Detect which cell encompasses the target text, then output its [X, Y] center coordinate. 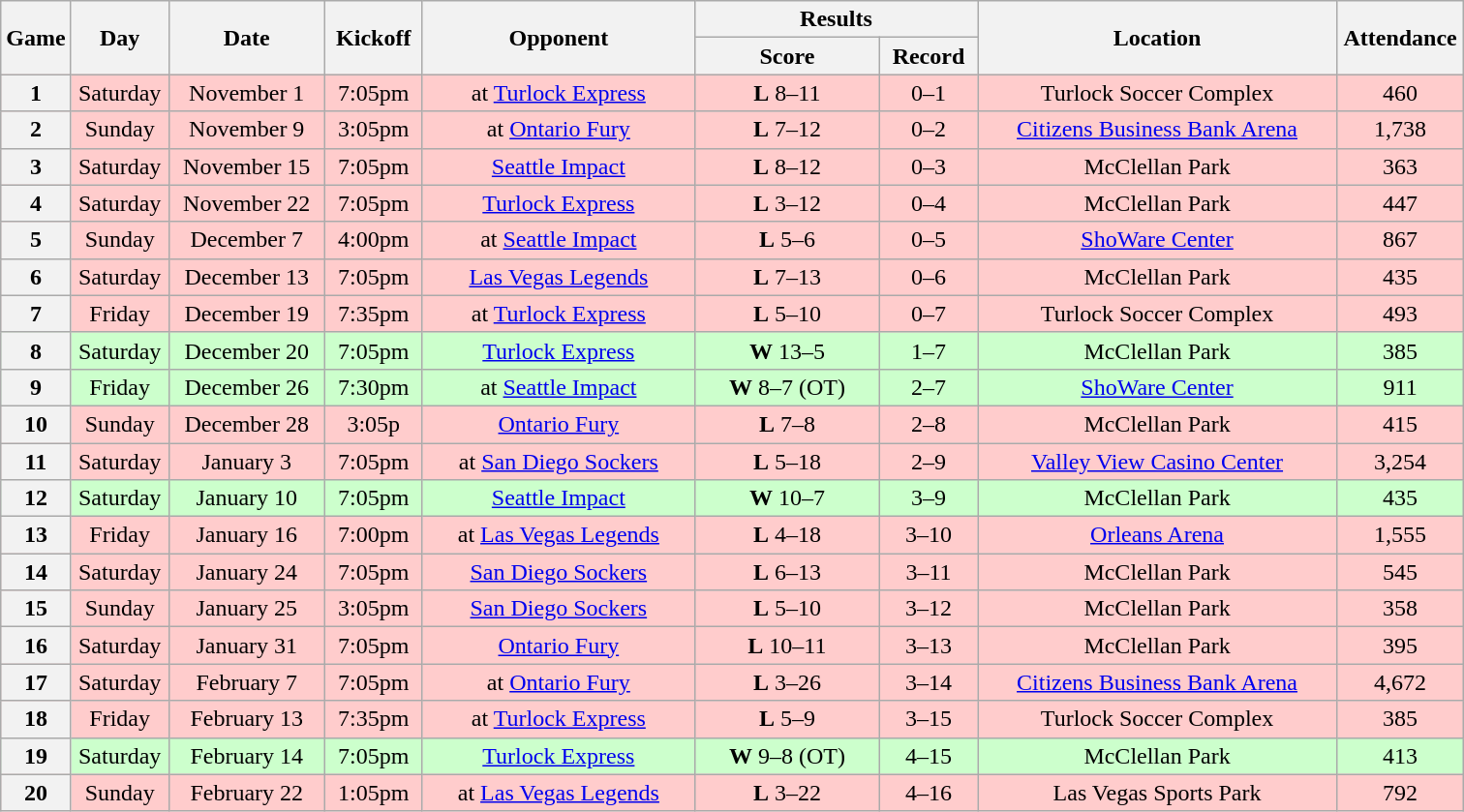
L 7–13 [786, 277]
November 9 [246, 130]
L 10–11 [786, 646]
W 9–8 (OT) [786, 756]
3–13 [928, 646]
Las Vegas Sports Park [1158, 793]
911 [1400, 387]
545 [1400, 572]
W 13–5 [786, 350]
4:00pm [374, 240]
January 16 [246, 535]
358 [1400, 609]
2 [36, 130]
0–4 [928, 203]
2–8 [928, 424]
December 20 [246, 350]
867 [1400, 240]
Kickoff [374, 38]
7:30pm [374, 387]
L 5–6 [786, 240]
L 3–12 [786, 203]
8 [36, 350]
January 25 [246, 609]
2–9 [928, 462]
Day [120, 38]
0–3 [928, 166]
4,672 [1400, 682]
Opponent [558, 38]
January 31 [246, 646]
Record [928, 56]
1,555 [1400, 535]
1:05pm [374, 793]
3–11 [928, 572]
L 8–12 [786, 166]
3–14 [928, 682]
20 [36, 793]
7:00pm [374, 535]
December 19 [246, 314]
0–2 [928, 130]
November 22 [246, 203]
L 7–12 [786, 130]
W 8–7 (OT) [786, 387]
Attendance [1400, 38]
1,738 [1400, 130]
18 [36, 719]
February 13 [246, 719]
November 15 [246, 166]
14 [36, 572]
December 13 [246, 277]
L 5–18 [786, 462]
Score [786, 56]
February 14 [246, 756]
W 10–7 [786, 498]
413 [1400, 756]
4–15 [928, 756]
0–1 [928, 93]
at San Diego Sockers [558, 462]
3:05p [374, 424]
January 3 [246, 462]
3–10 [928, 535]
December 28 [246, 424]
Las Vegas Legends [558, 277]
447 [1400, 203]
460 [1400, 93]
1–7 [928, 350]
4–16 [928, 793]
L 6–13 [786, 572]
November 1 [246, 93]
17 [36, 682]
L 3–26 [786, 682]
December 26 [246, 387]
L 3–22 [786, 793]
395 [1400, 646]
5 [36, 240]
3–12 [928, 609]
L 4–18 [786, 535]
16 [36, 646]
Game [36, 38]
792 [1400, 793]
6 [36, 277]
13 [36, 535]
3–15 [928, 719]
0–5 [928, 240]
L 7–8 [786, 424]
January 24 [246, 572]
February 22 [246, 793]
3–9 [928, 498]
Valley View Casino Center [1158, 462]
L 5–9 [786, 719]
9 [36, 387]
Date [246, 38]
3 [36, 166]
2–7 [928, 387]
7 [36, 314]
4 [36, 203]
1 [36, 93]
January 10 [246, 498]
Results [836, 19]
12 [36, 498]
11 [36, 462]
10 [36, 424]
0–6 [928, 277]
0–7 [928, 314]
3,254 [1400, 462]
19 [36, 756]
Location [1158, 38]
Orleans Arena [1158, 535]
L 8–11 [786, 93]
February 7 [246, 682]
December 7 [246, 240]
15 [36, 609]
363 [1400, 166]
493 [1400, 314]
415 [1400, 424]
